Determine the (x, y) coordinate at the center of the cell enclosing the given text.  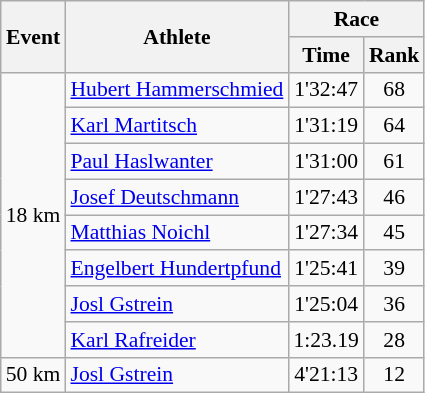
64 (394, 126)
Engelbert Hundertpfund (176, 269)
1'25:04 (326, 304)
12 (394, 375)
Event (34, 36)
Matthias Noichl (176, 233)
Karl Rafreider (176, 340)
1'31:00 (326, 162)
Race (356, 19)
1'27:34 (326, 233)
1'32:47 (326, 90)
1'31:19 (326, 126)
Paul Haslwanter (176, 162)
Time (326, 55)
45 (394, 233)
39 (394, 269)
36 (394, 304)
68 (394, 90)
Hubert Hammerschmied (176, 90)
61 (394, 162)
1'27:43 (326, 197)
18 km (34, 214)
1:23.19 (326, 340)
Karl Martitsch (176, 126)
Rank (394, 55)
50 km (34, 375)
4'21:13 (326, 375)
Athlete (176, 36)
28 (394, 340)
46 (394, 197)
1'25:41 (326, 269)
Josef Deutschmann (176, 197)
